Detect which cell encompasses the target text, then output its [X, Y] center coordinate. 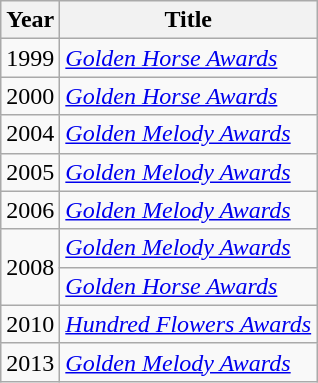
2013 [30, 362]
2010 [30, 324]
2006 [30, 210]
Hundred Flowers Awards [188, 324]
Title [188, 20]
Year [30, 20]
2005 [30, 172]
1999 [30, 58]
2008 [30, 267]
2000 [30, 96]
2004 [30, 134]
